Identify which cell holds the provided text, then report its [X, Y] central coordinate. 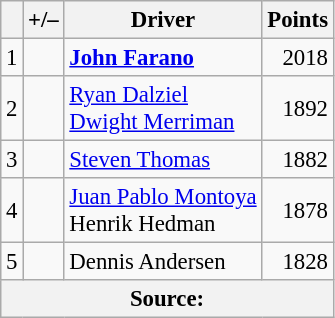
Driver [163, 20]
1882 [298, 160]
1892 [298, 108]
4 [12, 210]
Ryan Dalziel Dwight Merriman [163, 108]
John Farano [163, 58]
1828 [298, 262]
1878 [298, 210]
1 [12, 58]
3 [12, 160]
+/– [44, 20]
Juan Pablo Montoya Henrik Hedman [163, 210]
Points [298, 20]
2 [12, 108]
5 [12, 262]
Steven Thomas [163, 160]
2018 [298, 58]
Dennis Andersen [163, 262]
Source: [168, 299]
